Extract the [X, Y] coordinate from the center of the cell holding the provided text.  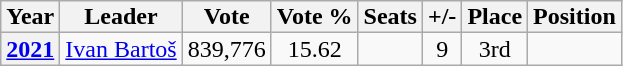
Ivan Bartoš [121, 49]
3rd [495, 49]
Leader [121, 17]
839,776 [226, 49]
Place [495, 17]
+/- [442, 17]
2021 [30, 49]
9 [442, 49]
Vote % [314, 17]
Vote [226, 17]
Seats [390, 17]
Year [30, 17]
15.62 [314, 49]
Position [575, 17]
